Determine the [X, Y] coordinate at the center of the cell enclosing the given text.  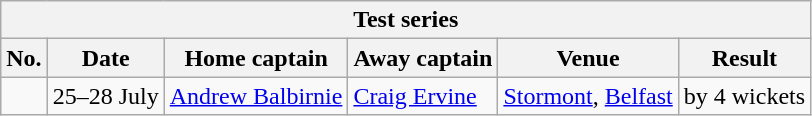
Test series [406, 20]
Home captain [256, 58]
Craig Ervine [423, 96]
Stormont, Belfast [588, 96]
Date [106, 58]
Away captain [423, 58]
by 4 wickets [744, 96]
Result [744, 58]
No. [24, 58]
Venue [588, 58]
Andrew Balbirnie [256, 96]
25–28 July [106, 96]
